Return the [x, y] coordinate for the center point of the cell that contains the specified text.  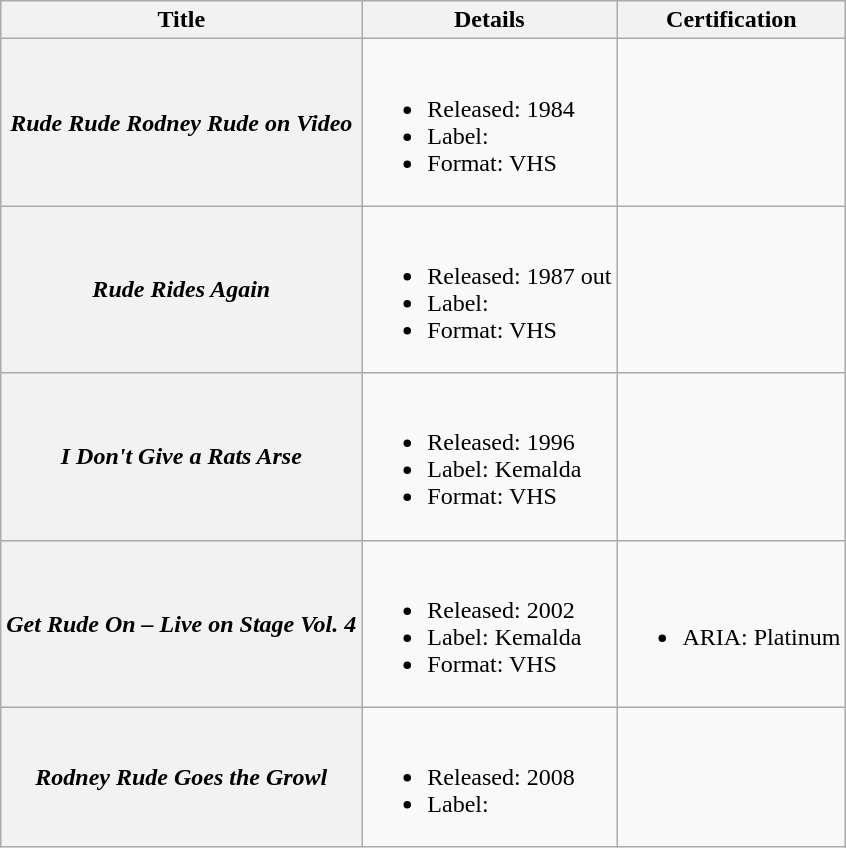
Get Rude On – Live on Stage Vol. 4 [182, 624]
Rude Rude Rodney Rude on Video [182, 122]
Details [490, 20]
Released: 2002Label: KemaldaFormat: VHS [490, 624]
Rude Rides Again [182, 290]
Certification [732, 20]
Released: 1996Label: KemaldaFormat: VHS [490, 456]
Released: 1984Label:Format: VHS [490, 122]
Title [182, 20]
Rodney Rude Goes the Growl [182, 777]
Released: 2008Label: [490, 777]
Released: 1987 outLabel:Format: VHS [490, 290]
ARIA: Platinum [732, 624]
I Don't Give a Rats Arse [182, 456]
